Scan for the cell matching the given text and deliver its (x, y) coordinate at center. 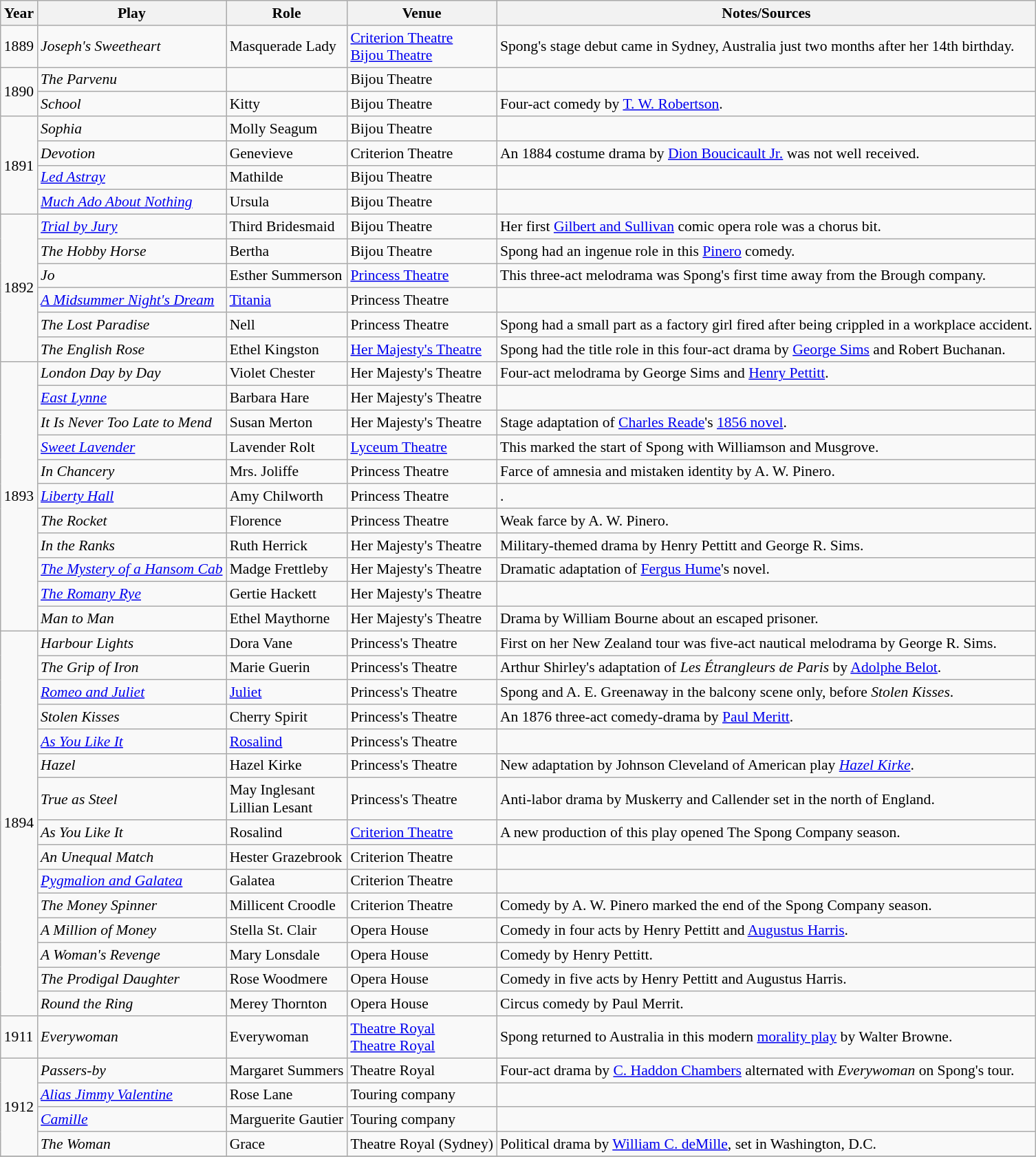
May InglesantLillian Lesant (287, 799)
Camille (132, 1120)
Millicent Croodle (287, 906)
1912 (19, 1107)
Marie Guerin (287, 668)
Mathilde (287, 177)
The Parvenu (132, 80)
Stage adaptation of Charles Reade's 1856 novel. (766, 423)
Role (287, 13)
Florence (287, 521)
Play (132, 13)
The Hobby Horse (132, 251)
Devotion (132, 153)
An Unequal Match (132, 857)
Jo (132, 276)
Ethel Kingston (287, 349)
London Day by Day (132, 374)
Molly Seagum (287, 129)
The Prodigal Daughter (132, 980)
Year (19, 13)
Titania (287, 301)
1893 (19, 496)
Amy Chilworth (287, 497)
The Mystery of a Hansom Cab (132, 570)
Stella St. Clair (287, 931)
In Chancery (132, 472)
Barbara Hare (287, 398)
Criterion TheatreBijou Theatre (422, 47)
The Rocket (132, 521)
Mrs. Joliffe (287, 472)
It Is Never Too Late to Mend (132, 423)
Passers-by (132, 1070)
Hazel (132, 766)
Spong had an ingenue role in this Pinero comedy. (766, 251)
In the Ranks (132, 545)
Dramatic adaptation of Fergus Hume's novel. (766, 570)
Rose Woodmere (287, 980)
Theatre Royal (422, 1070)
1891 (19, 165)
Marguerite Gautier (287, 1120)
Rose Lane (287, 1095)
The Lost Paradise (132, 325)
Bertha (287, 251)
Cherry Spirit (287, 717)
Hazel Kirke (287, 766)
Theatre RoyalTheatre Royal (422, 1037)
The Romany Rye (132, 594)
Third Bridesmaid (287, 227)
Comedy by Henry Pettitt. (766, 955)
Gertie Hackett (287, 594)
A Woman's Revenge (132, 955)
This three-act melodrama was Spong's first time away from the Brough company. (766, 276)
A Midsummer Night's Dream (132, 301)
Grace (287, 1144)
Spong and A. E. Greenaway in the balcony scene only, before Stolen Kisses. (766, 693)
Arthur Shirley's adaptation of Les Étrangleurs de Paris by Adolphe Belot. (766, 668)
Man to Man (132, 619)
Much Ado About Nothing (132, 202)
Comedy in five acts by Henry Pettitt and Augustus Harris. (766, 980)
1894 (19, 823)
Her first Gilbert and Sullivan comic opera role was a chorus bit. (766, 227)
Nell (287, 325)
Spong's stage debut came in Sydney, Australia just two months after her 14th birthday. (766, 47)
Ruth Herrick (287, 545)
Sophia (132, 129)
Mary Lonsdale (287, 955)
Spong returned to Australia in this modern morality play by Walter Browne. (766, 1037)
Weak farce by A. W. Pinero. (766, 521)
1892 (19, 288)
Comedy in four acts by Henry Pettitt and Augustus Harris. (766, 931)
Farce of amnesia and mistaken identity by A. W. Pinero. (766, 472)
Merey Thornton (287, 1004)
This marked the start of Spong with Williamson and Musgrove. (766, 447)
East Lynne (132, 398)
Susan Merton (287, 423)
Lyceum Theatre (422, 447)
Military-themed drama by Henry Pettitt and George R. Sims. (766, 545)
School (132, 105)
Lavender Rolt (287, 447)
Spong had the title role in this four-act drama by George Sims and Robert Buchanan. (766, 349)
A new production of this play opened The Spong Company season. (766, 832)
Dora Vane (287, 643)
The English Rose (132, 349)
Four-act drama by C. Haddon Chambers alternated with Everywoman on Spong's tour. (766, 1070)
Drama by William Bourne about an escaped prisoner. (766, 619)
The Grip of Iron (132, 668)
Round the Ring (132, 1004)
Ursula (287, 202)
Four-act comedy by T. W. Robertson. (766, 105)
Liberty Hall (132, 497)
1889 (19, 47)
Galatea (287, 881)
1890 (19, 92)
Stolen Kisses (132, 717)
Esther Summerson (287, 276)
Masquerade Lady (287, 47)
An 1876 three-act comedy-drama by Paul Meritt. (766, 717)
Pygmalion and Galatea (132, 881)
Violet Chester (287, 374)
Genevieve (287, 153)
Four-act melodrama by George Sims and Henry Pettitt. (766, 374)
First on her New Zealand tour was five-act nautical melodrama by George R. Sims. (766, 643)
True as Steel (132, 799)
Margaret Summers (287, 1070)
Madge Frettleby (287, 570)
. (766, 497)
Juliet (287, 693)
Hester Grazebrook (287, 857)
Notes/Sources (766, 13)
New adaptation by Johnson Cleveland of American play Hazel Kirke. (766, 766)
Sweet Lavender (132, 447)
Political drama by William C. deMille, set in Washington, D.C. (766, 1144)
1911 (19, 1037)
Led Astray (132, 177)
The Money Spinner (132, 906)
A Million of Money (132, 931)
Kitty (287, 105)
Trial by Jury (132, 227)
The Woman (132, 1144)
Romeo and Juliet (132, 693)
Joseph's Sweetheart (132, 47)
Spong had a small part as a factory girl fired after being crippled in a workplace accident. (766, 325)
Circus comedy by Paul Merrit. (766, 1004)
Alias Jimmy Valentine (132, 1095)
Ethel Maythorne (287, 619)
An 1884 costume drama by Dion Boucicault Jr. was not well received. (766, 153)
Venue (422, 13)
Theatre Royal (Sydney) (422, 1144)
Anti-labor drama by Muskerry and Callender set in the north of England. (766, 799)
Comedy by A. W. Pinero marked the end of the Spong Company season. (766, 906)
Harbour Lights (132, 643)
